Scan for the cell matching the given text and deliver its [X, Y] coordinate at center. 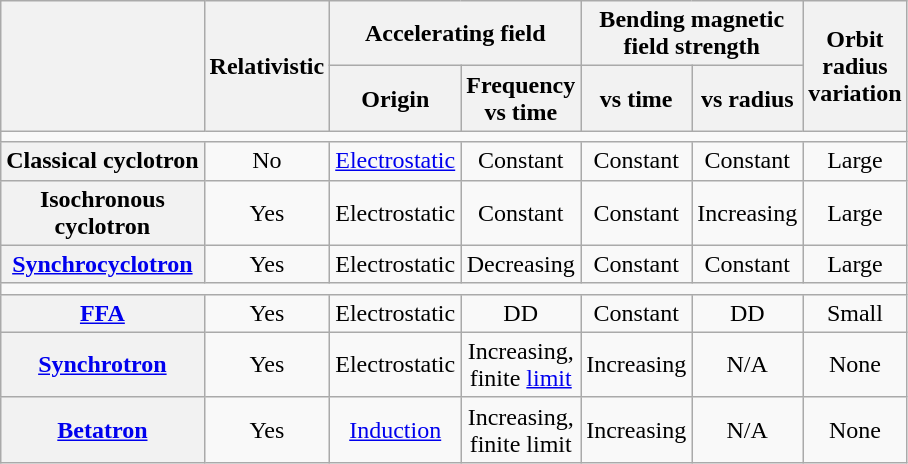
Classical cyclotron [102, 161]
Origin [396, 98]
Decreasing [521, 264]
FFA [102, 313]
Induction [396, 430]
Accelerating field [456, 34]
vs time [636, 98]
Betatron [102, 430]
Relativistic [267, 66]
vs radius [748, 98]
Small [855, 313]
Orbitradiusvariation [855, 66]
Synchrotron [102, 364]
Synchrocyclotron [102, 264]
Frequencyvs time [521, 98]
Isochronouscyclotron [102, 212]
No [267, 161]
Bending magneticfield strength [692, 34]
